Output the (X, Y) coordinate of the center of the cell containing the given text.  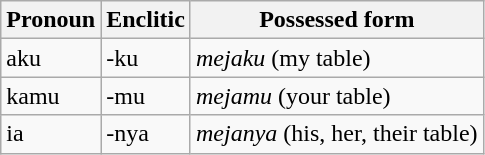
-nya (146, 134)
Possessed form (336, 20)
-mu (146, 96)
Pronoun (51, 20)
mejamu (your table) (336, 96)
Enclitic (146, 20)
mejaku (my table) (336, 58)
aku (51, 58)
kamu (51, 96)
mejanya (his, her, their table) (336, 134)
ia (51, 134)
-ku (146, 58)
